Locate the cell with the specified text and output its (x, y) center coordinate. 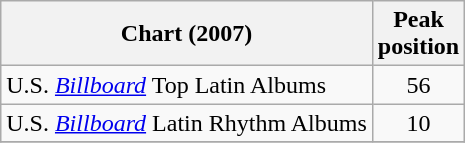
U.S. Billboard Latin Rhythm Albums (187, 123)
U.S. Billboard Top Latin Albums (187, 85)
10 (418, 123)
Peakposition (418, 34)
Chart (2007) (187, 34)
56 (418, 85)
